Determine the (x, y) coordinate at the center of the cell enclosing the given text.  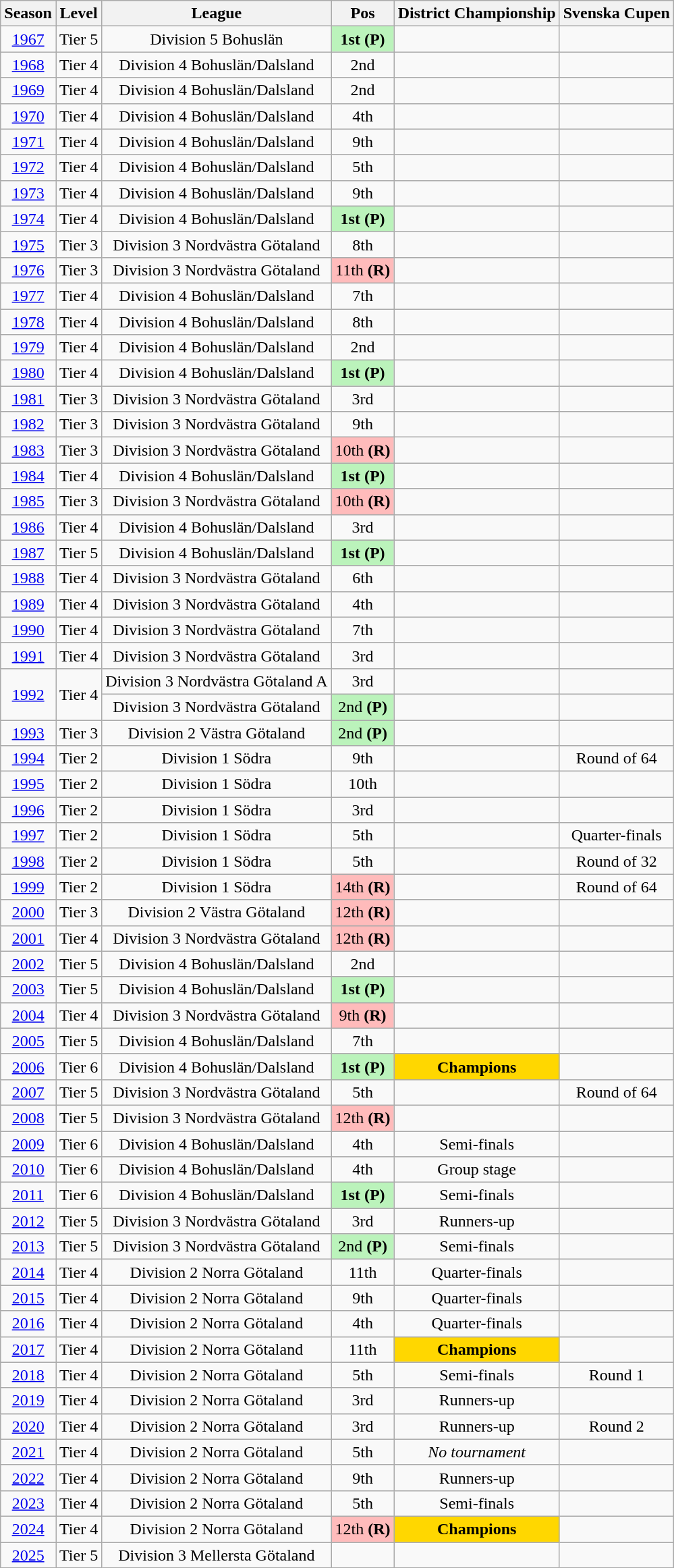
1972 (28, 167)
2014 (28, 1272)
Division 3 Mellersta Götaland (217, 1555)
1999 (28, 887)
1978 (28, 322)
1991 (28, 655)
1989 (28, 604)
1970 (28, 116)
1990 (28, 630)
1983 (28, 450)
1975 (28, 244)
Round of 32 (617, 861)
2024 (28, 1529)
No tournament (476, 1452)
2016 (28, 1324)
2006 (28, 1066)
2001 (28, 938)
2020 (28, 1426)
1976 (28, 270)
2000 (28, 913)
2010 (28, 1170)
2012 (28, 1221)
1986 (28, 527)
1982 (28, 425)
Division 5 Bohuslän (217, 39)
2002 (28, 964)
1998 (28, 861)
2018 (28, 1375)
2004 (28, 1015)
1968 (28, 65)
1971 (28, 142)
1994 (28, 759)
9th (R) (363, 1015)
Round 1 (617, 1375)
1979 (28, 348)
1995 (28, 784)
Round 2 (617, 1426)
1993 (28, 732)
2025 (28, 1555)
6th (363, 578)
2019 (28, 1401)
10th (363, 784)
Pos (363, 13)
2015 (28, 1298)
14th (R) (363, 887)
2008 (28, 1118)
1987 (28, 553)
1988 (28, 578)
2003 (28, 990)
1985 (28, 502)
2013 (28, 1247)
Season (28, 13)
District Championship (476, 13)
2011 (28, 1195)
2022 (28, 1478)
1974 (28, 219)
1992 (28, 694)
Group stage (476, 1170)
11th (R) (363, 270)
2021 (28, 1452)
League (217, 13)
2007 (28, 1092)
1996 (28, 810)
2005 (28, 1041)
1977 (28, 296)
1981 (28, 399)
2009 (28, 1144)
Level (78, 13)
2023 (28, 1503)
1973 (28, 193)
Division 3 Nordvästra Götaland A (217, 681)
1969 (28, 90)
1967 (28, 39)
Svenska Cupen (617, 13)
1984 (28, 476)
1980 (28, 373)
1997 (28, 836)
2017 (28, 1349)
